Pinpoint the cell where the given text exists, returning its (X, Y) midpoint coordinate. 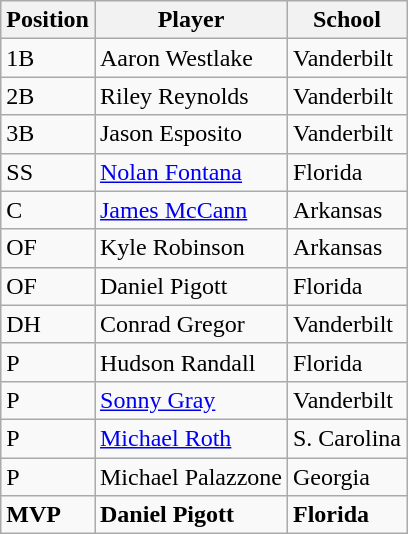
DH (48, 324)
S. Carolina (346, 438)
Sonny Gray (190, 400)
Hudson Randall (190, 362)
Conrad Gregor (190, 324)
MVP (48, 515)
Michael Roth (190, 438)
Position (48, 20)
2B (48, 96)
1B (48, 58)
Michael Palazzone (190, 477)
School (346, 20)
Georgia (346, 477)
James McCann (190, 210)
Nolan Fontana (190, 172)
Riley Reynolds (190, 96)
C (48, 210)
SS (48, 172)
3B (48, 134)
Player (190, 20)
Jason Esposito (190, 134)
Kyle Robinson (190, 248)
Aaron Westlake (190, 58)
